Detect which cell encompasses the target text, then output its (X, Y) center coordinate. 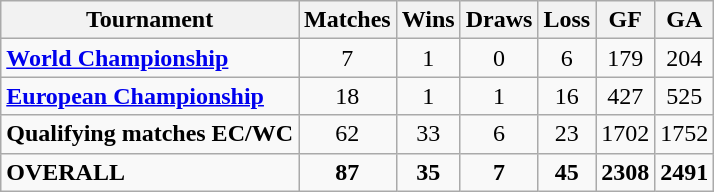
0 (499, 58)
18 (347, 96)
Draws (499, 20)
33 (428, 134)
OVERALL (150, 172)
16 (567, 96)
2491 (684, 172)
1702 (626, 134)
23 (567, 134)
World Championship (150, 58)
35 (428, 172)
Matches (347, 20)
427 (626, 96)
204 (684, 58)
1752 (684, 134)
Qualifying matches EC/WC (150, 134)
45 (567, 172)
62 (347, 134)
525 (684, 96)
2308 (626, 172)
Loss (567, 20)
Wins (428, 20)
Tournament (150, 20)
GF (626, 20)
European Championship (150, 96)
GA (684, 20)
179 (626, 58)
87 (347, 172)
